Scan for the cell matching the given text and deliver its [x, y] coordinate at center. 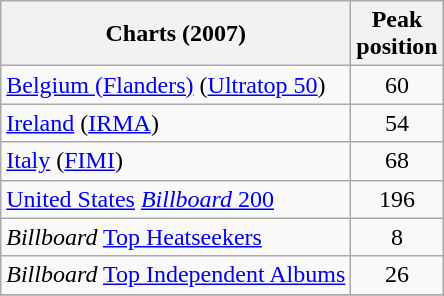
Belgium (Flanders) (Ultratop 50) [176, 85]
Billboard Top Independent Albums [176, 275]
54 [397, 123]
Billboard Top Heatseekers [176, 237]
26 [397, 275]
196 [397, 199]
8 [397, 237]
68 [397, 161]
Charts (2007) [176, 34]
Peakposition [397, 34]
Italy (FIMI) [176, 161]
Ireland (IRMA) [176, 123]
United States Billboard 200 [176, 199]
60 [397, 85]
